Output the (X, Y) coordinate of the center of the cell containing the given text.  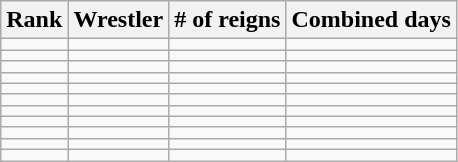
Wrestler (118, 20)
Combined days (371, 20)
# of reigns (228, 20)
Rank (34, 20)
